Capture the cell that displays the provided text and extract its (X, Y) central coordinate. 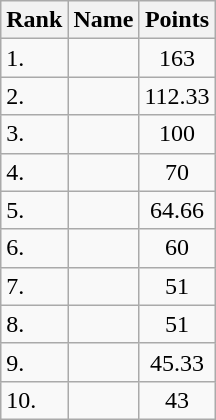
100 (177, 134)
9. (34, 362)
60 (177, 248)
4. (34, 172)
112.33 (177, 96)
7. (34, 286)
5. (34, 210)
Points (177, 20)
Name (104, 20)
64.66 (177, 210)
Rank (34, 20)
70 (177, 172)
2. (34, 96)
6. (34, 248)
45.33 (177, 362)
8. (34, 324)
163 (177, 58)
3. (34, 134)
43 (177, 400)
10. (34, 400)
1. (34, 58)
